Locate the cell with the specified text and output its (x, y) center coordinate. 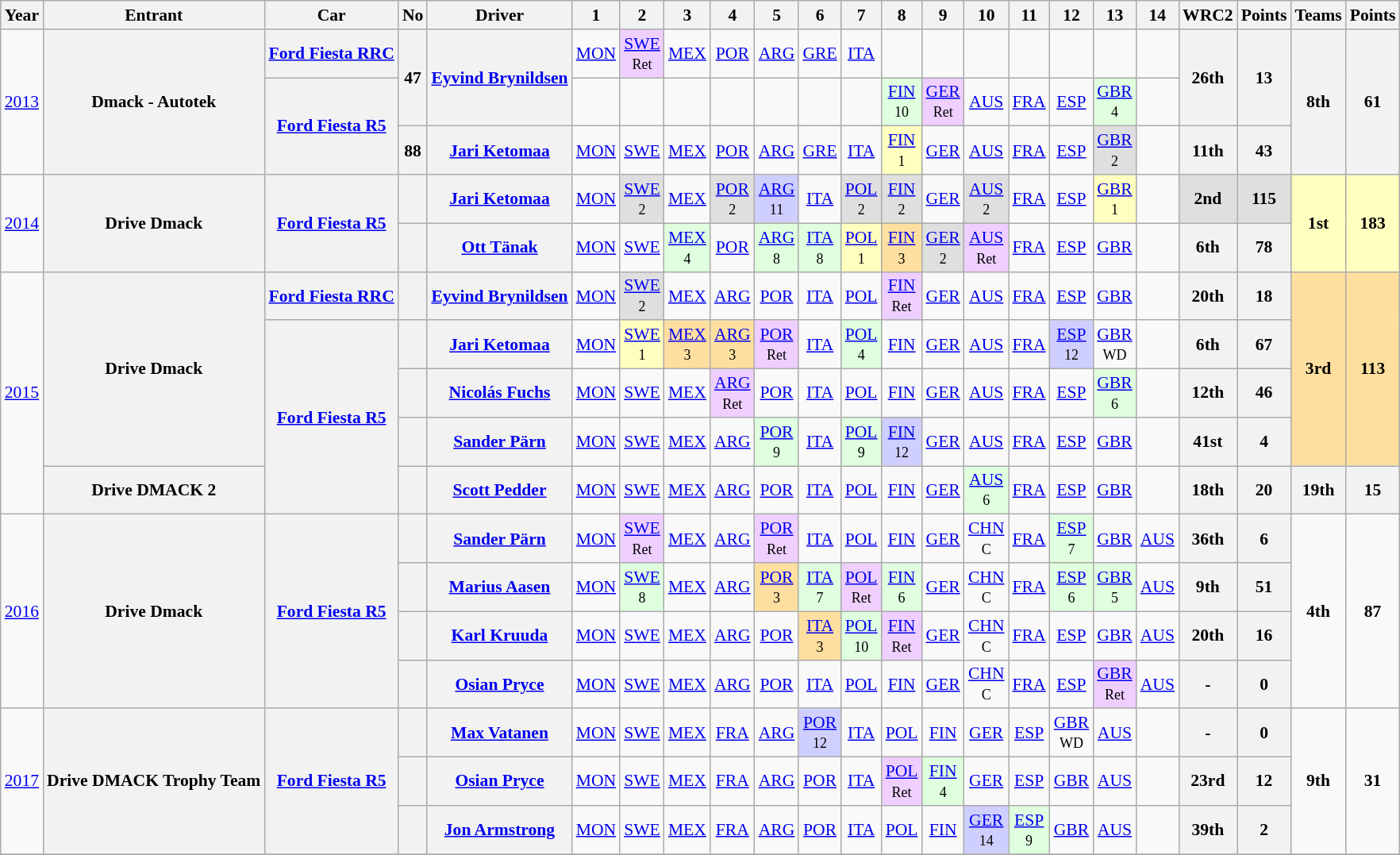
115 (1264, 198)
Drive DMACK Trophy Team (154, 781)
Marius Aasen (499, 587)
POL10 (862, 635)
61 (1373, 102)
1st (1317, 223)
ARG8 (777, 248)
8th (1317, 102)
POL9 (862, 441)
FIN3 (902, 248)
ESP9 (1029, 830)
36th (1208, 538)
47 (413, 78)
14 (1157, 15)
7 (862, 15)
26th (1208, 78)
ITA8 (819, 248)
GBR1 (1114, 198)
4th (1317, 611)
POR2 (733, 198)
AUSRet (987, 248)
ARG3 (733, 345)
Nicolás Fuchs (499, 394)
POL4 (862, 345)
12th (1208, 394)
Teams (1317, 15)
39th (1208, 830)
MEX3 (687, 345)
Karl Kruuda (499, 635)
2017 (22, 781)
POL2 (862, 198)
11 (1029, 15)
POL1 (862, 248)
18th (1208, 491)
Jon Armstrong (499, 830)
67 (1264, 345)
ARG11 (777, 198)
2013 (22, 102)
SWE8 (642, 587)
2016 (22, 611)
ARGRet (733, 394)
GBR5 (1114, 587)
113 (1373, 368)
Ott Tänak (499, 248)
Scott Pedder (499, 491)
10 (987, 15)
18 (1264, 295)
78 (1264, 248)
Driver (499, 15)
POR12 (819, 734)
No (413, 15)
AUS6 (987, 491)
20 (1264, 491)
GBR2 (1114, 151)
19th (1317, 491)
Max Vatanen (499, 734)
23rd (1208, 781)
ESP12 (1071, 345)
5 (777, 15)
GBRRet (1114, 684)
11th (1208, 151)
FIN1 (902, 151)
46 (1264, 394)
GER2 (943, 248)
Year (22, 15)
3 (687, 15)
SWE1 (642, 345)
FIN12 (902, 441)
FIN10 (902, 102)
MEX4 (687, 248)
43 (1264, 151)
51 (1264, 587)
ESP6 (1071, 587)
ESP7 (1071, 538)
1 (597, 15)
POR9 (777, 441)
Car (331, 15)
88 (413, 151)
Entrant (154, 15)
Dmack - Autotek (154, 102)
GBR4 (1114, 102)
FIN6 (902, 587)
Drive DMACK 2 (154, 491)
ITA7 (819, 587)
FIN2 (902, 198)
POR3 (777, 587)
15 (1373, 491)
AUS2 (987, 198)
41st (1208, 441)
GERRet (943, 102)
GBR6 (1114, 394)
87 (1373, 611)
2nd (1208, 198)
31 (1373, 781)
2015 (22, 393)
16 (1264, 635)
GER14 (987, 830)
9 (943, 15)
WRC2 (1208, 15)
ITA3 (819, 635)
2014 (22, 223)
8 (902, 15)
3rd (1317, 368)
FIN4 (943, 781)
183 (1373, 223)
